Output the [X, Y] coordinate of the center of the cell containing the given text.  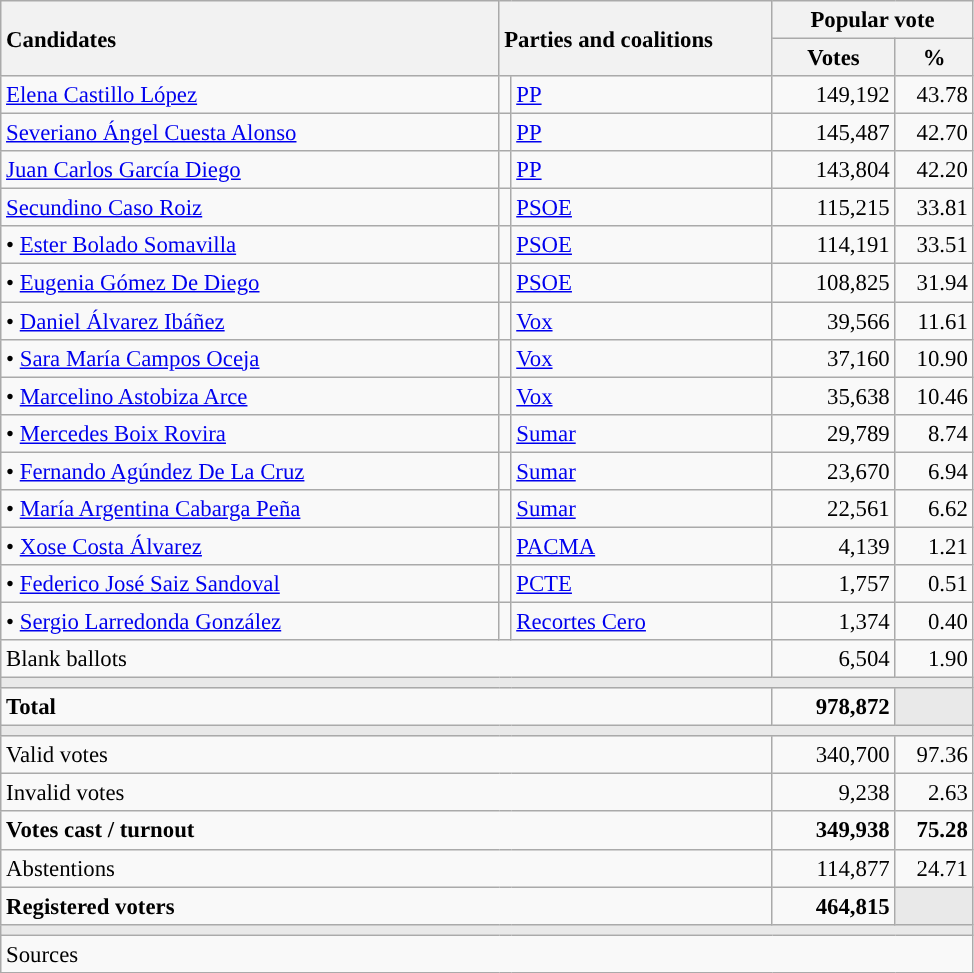
114,877 [834, 868]
464,815 [834, 906]
978,872 [834, 707]
23,670 [834, 471]
1,757 [834, 584]
PCTE [642, 584]
Sources [487, 954]
• Federico José Saiz Sandoval [250, 584]
Juan Carlos García Diego [250, 170]
10.46 [934, 396]
• María Argentina Cabarga Peña [250, 509]
349,938 [834, 831]
108,825 [834, 283]
% [934, 58]
115,215 [834, 208]
24.71 [934, 868]
2.63 [934, 793]
22,561 [834, 509]
• Xose Costa Álvarez [250, 546]
Votes cast / turnout [386, 831]
42.70 [934, 133]
Parties and coalitions [636, 38]
• Eugenia Gómez De Diego [250, 283]
Popular vote [872, 20]
6,504 [834, 659]
Secundino Caso Roiz [250, 208]
• Fernando Agúndez De La Cruz [250, 471]
42.20 [934, 170]
Registered voters [386, 906]
75.28 [934, 831]
8.74 [934, 433]
149,192 [834, 95]
97.36 [934, 755]
0.51 [934, 584]
Blank ballots [386, 659]
31.94 [934, 283]
143,804 [834, 170]
Votes [834, 58]
PACMA [642, 546]
39,566 [834, 321]
10.90 [934, 358]
4,139 [834, 546]
29,789 [834, 433]
1,374 [834, 621]
Recortes Cero [642, 621]
33.81 [934, 208]
33.51 [934, 245]
340,700 [834, 755]
Total [386, 707]
1.21 [934, 546]
6.62 [934, 509]
Severiano Ángel Cuesta Alonso [250, 133]
Abstentions [386, 868]
6.94 [934, 471]
Invalid votes [386, 793]
Valid votes [386, 755]
Candidates [250, 38]
11.61 [934, 321]
• Mercedes Boix Rovira [250, 433]
• Sergio Larredonda González [250, 621]
43.78 [934, 95]
114,191 [834, 245]
0.40 [934, 621]
37,160 [834, 358]
9,238 [834, 793]
• Sara María Campos Oceja [250, 358]
1.90 [934, 659]
• Marcelino Astobiza Arce [250, 396]
• Daniel Álvarez Ibáñez [250, 321]
145,487 [834, 133]
35,638 [834, 396]
• Ester Bolado Somavilla [250, 245]
Elena Castillo López [250, 95]
